Extract the [X, Y] coordinate from the center of the cell holding the provided text.  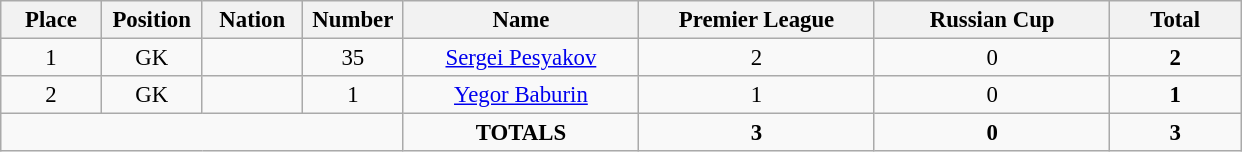
Total [1176, 20]
Number [354, 20]
Position [152, 20]
Yegor Baburin [521, 95]
Name [521, 20]
Premier League [757, 20]
35 [354, 58]
TOTALS [521, 133]
Place [52, 20]
Nation [252, 20]
Russian Cup [992, 20]
Sergei Pesyakov [521, 58]
